Return the [x, y] coordinate for the center point of the cell that contains the specified text.  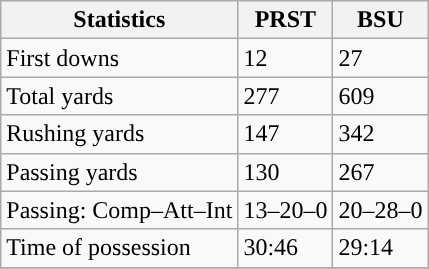
First downs [120, 58]
30:46 [286, 248]
13–20–0 [286, 210]
609 [380, 96]
147 [286, 134]
Passing: Comp–Att–Int [120, 210]
130 [286, 172]
12 [286, 58]
27 [380, 58]
267 [380, 172]
BSU [380, 20]
342 [380, 134]
20–28–0 [380, 210]
Passing yards [120, 172]
PRST [286, 20]
Total yards [120, 96]
Time of possession [120, 248]
Rushing yards [120, 134]
277 [286, 96]
Statistics [120, 20]
29:14 [380, 248]
